Provide the [x, y] coordinate of the cell's center where the given text is located.  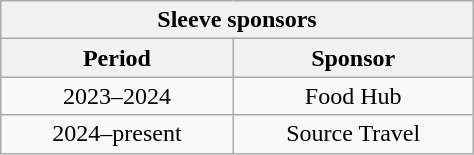
Sponsor [353, 58]
Period [117, 58]
Food Hub [353, 96]
Source Travel [353, 134]
Sleeve sponsors [237, 20]
2023–2024 [117, 96]
2024–present [117, 134]
